Output the (X, Y) coordinate of the center of the cell containing the given text.  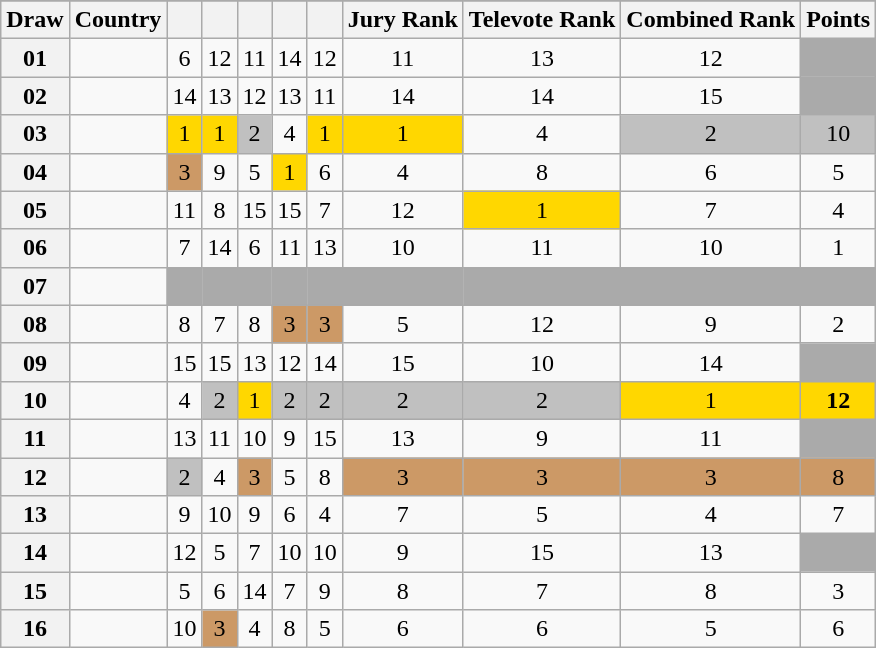
Jury Rank (402, 20)
05 (35, 210)
Points (838, 20)
16 (35, 629)
Televote Rank (542, 20)
07 (35, 286)
06 (35, 248)
02 (35, 96)
Combined Rank (711, 20)
08 (35, 324)
09 (35, 362)
03 (35, 134)
01 (35, 58)
04 (35, 172)
Country (118, 20)
Draw (35, 20)
